Scan for the cell matching the given text and deliver its [x, y] coordinate at center. 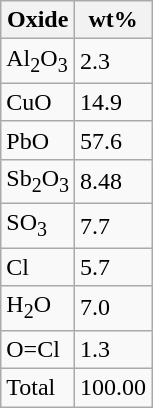
100.00 [114, 387]
5.7 [114, 267]
SO3 [38, 226]
Oxide [38, 20]
2.3 [114, 61]
Sb2O3 [38, 181]
Cl [38, 267]
H2O [38, 308]
1.3 [114, 349]
O=Cl [38, 349]
7.7 [114, 226]
wt% [114, 20]
57.6 [114, 140]
7.0 [114, 308]
14.9 [114, 102]
Total [38, 387]
PbO [38, 140]
Al2O3 [38, 61]
8.48 [114, 181]
CuO [38, 102]
